Identify which cell holds the provided text, then report its (X, Y) central coordinate. 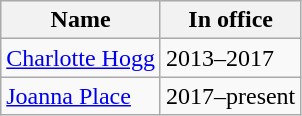
2017–present (230, 96)
In office (230, 20)
Charlotte Hogg (81, 58)
2013–2017 (230, 58)
Joanna Place (81, 96)
Name (81, 20)
